Locate the cell with the specified text and output its (X, Y) center coordinate. 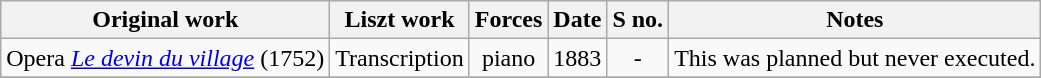
piano (508, 58)
Transcription (400, 58)
- (638, 58)
Date (578, 20)
S no. (638, 20)
Opera Le devin du village (1752) (166, 58)
1883 (578, 58)
Original work (166, 20)
This was planned but never executed. (855, 58)
Liszt work (400, 20)
Notes (855, 20)
Forces (508, 20)
